Scan for the cell matching the given text and deliver its (X, Y) coordinate at center. 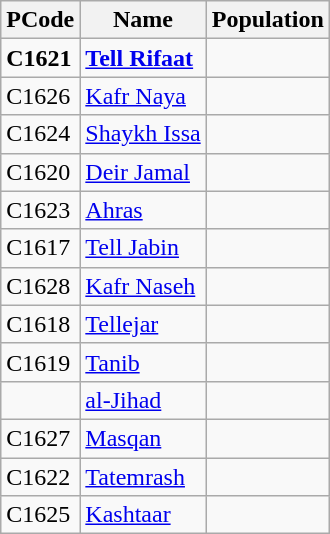
Name (143, 20)
Ahras (143, 210)
Tell Jabin (143, 248)
C1625 (40, 515)
Kafr Naseh (143, 286)
Deir Jamal (143, 172)
al-Jihad (143, 400)
Tellejar (143, 324)
C1627 (40, 438)
C1617 (40, 248)
C1626 (40, 96)
C1624 (40, 134)
Shaykh Issa (143, 134)
C1620 (40, 172)
C1628 (40, 286)
Population (268, 20)
C1621 (40, 58)
Tell Rifaat (143, 58)
C1623 (40, 210)
Masqan (143, 438)
Tanib (143, 362)
C1619 (40, 362)
Kashtaar (143, 515)
C1622 (40, 477)
Kafr Naya (143, 96)
PCode (40, 20)
C1618 (40, 324)
Tatemrash (143, 477)
